Provide the [x, y] coordinate of the cell's center where the given text is located.  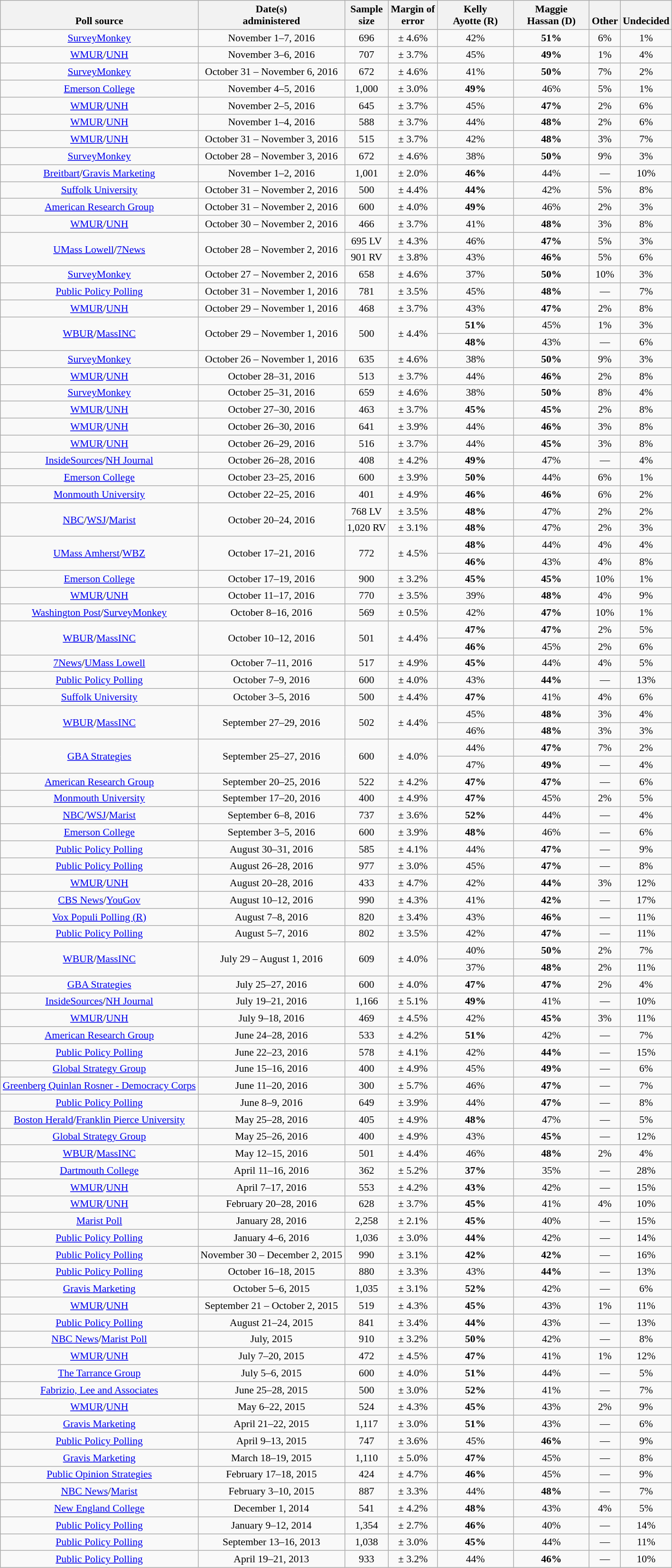
696 [366, 38]
Samplesize [366, 15]
January 9–12, 2014 [271, 1525]
April 11–16, 2016 [271, 1170]
± 5.7% [413, 1086]
517 [366, 663]
516 [366, 444]
August 21–24, 2015 [271, 1323]
January 4–6, 2016 [271, 1238]
901 RV [366, 258]
July 5–6, 2015 [271, 1373]
468 [366, 308]
December 1, 2014 [271, 1509]
UMass Amherst/WBZ [100, 553]
November 4–5, 2016 [271, 89]
Undecided [646, 15]
Washington Post/SurveyMonkey [100, 613]
1,166 [366, 1002]
659 [366, 393]
802 [366, 934]
October 31 – November 6, 2016 [271, 72]
± 5.0% [413, 1458]
July 19–21, 2016 [271, 1002]
524 [366, 1407]
October 26–28, 2016 [271, 461]
October 23–25, 2016 [271, 478]
472 [366, 1356]
466 [366, 224]
October 5–6, 2015 [271, 1289]
Breitbart/Gravis Marketing [100, 173]
August 7–8, 2016 [271, 917]
645 [366, 106]
900 [366, 579]
Marist Poll [100, 1221]
1,001 [366, 173]
2,258 [366, 1221]
October 31 – November 1, 2016 [271, 292]
June 8–9, 2016 [271, 1103]
1,020 RV [366, 528]
October 28–31, 2016 [271, 376]
424 [366, 1475]
October 28 – November 2, 2016 [271, 250]
August 5–7, 2016 [271, 934]
UMass Lowell/7News [100, 250]
± 0.5% [413, 613]
910 [366, 1339]
May 12–15, 2016 [271, 1154]
May 25–26, 2016 [271, 1137]
1,038 [366, 1542]
519 [366, 1306]
September 27–29, 2016 [271, 722]
October 27 – November 2, 2016 [271, 275]
KellyAyotte (R) [476, 15]
533 [366, 1035]
Fabrizio, Lee and Associates [100, 1390]
Date(s)administered [271, 15]
569 [366, 613]
October 26–29, 2016 [271, 444]
October 17–19, 2016 [271, 579]
747 [366, 1441]
NBC News/Marist [100, 1492]
Vox Populi Polling (R) [100, 917]
April 21–22, 2015 [271, 1424]
MaggieHassan (D) [551, 15]
July, 2015 [271, 1339]
February 20–28, 2016 [271, 1204]
Dartmouth College [100, 1170]
NBC News/Marist Poll [100, 1339]
628 [366, 1204]
± 3.8% [413, 258]
November 1–2, 2016 [271, 173]
August 20–28, 2016 [271, 883]
October 16–18, 2015 [271, 1272]
513 [366, 376]
695 LV [366, 241]
November 1–7, 2016 [271, 38]
658 [366, 275]
June 15–16, 2016 [271, 1069]
± 2.7% [413, 1525]
1,117 [366, 1424]
515 [366, 139]
Poll source [100, 15]
820 [366, 917]
Public Opinion Strategies [100, 1475]
October 7–11, 2016 [271, 663]
August 30–31, 2016 [271, 849]
841 [366, 1323]
772 [366, 553]
October 17–21, 2016 [271, 553]
401 [366, 494]
635 [366, 359]
649 [366, 1103]
502 [366, 722]
39% [476, 596]
May 25–28, 2016 [271, 1120]
April 7–17, 2016 [271, 1188]
781 [366, 292]
October 22–25, 2016 [271, 494]
November 30 – December 2, 2015 [271, 1255]
The Tarrance Group [100, 1373]
September 25–27, 2016 [271, 756]
September 21 – October 2, 2015 [271, 1306]
October 25–31, 2016 [271, 393]
July 9–18, 2016 [271, 1019]
July 29 – August 1, 2016 [271, 959]
September 17–20, 2016 [271, 798]
June 24–28, 2016 [271, 1035]
433 [366, 883]
300 [366, 1086]
October 10–12, 2016 [271, 638]
707 [366, 55]
November 2–5, 2016 [271, 106]
May 6–22, 2015 [271, 1407]
887 [366, 1492]
585 [366, 849]
October 7–9, 2016 [271, 680]
October 8–16, 2016 [271, 613]
October 11–17, 2016 [271, 596]
October 31 – November 3, 2016 [271, 139]
New England College [100, 1509]
April 9–13, 2015 [271, 1441]
Other [605, 15]
Margin oferror [413, 15]
16% [646, 1255]
Greenberg Quinlan Rosner - Democracy Corps [100, 1086]
28% [646, 1170]
1,000 [366, 89]
768 LV [366, 511]
June 11–20, 2016 [271, 1086]
February 3–10, 2015 [271, 1492]
October 30 – November 2, 2016 [271, 224]
641 [366, 427]
CBS News/YouGov [100, 900]
469 [366, 1019]
April 19–21, 2013 [271, 1559]
770 [366, 596]
7News/UMass Lowell [100, 663]
February 17–18, 2015 [271, 1475]
September 6–8, 2016 [271, 816]
October 3–5, 2016 [271, 697]
October 20–24, 2016 [271, 520]
October 26 – November 1, 2016 [271, 359]
463 [366, 410]
September 20–25, 2016 [271, 782]
17% [646, 900]
553 [366, 1188]
933 [366, 1559]
1,035 [366, 1289]
September 3–5, 2016 [271, 833]
588 [366, 122]
362 [366, 1170]
541 [366, 1509]
July 25–27, 2016 [271, 984]
522 [366, 782]
October 26–30, 2016 [271, 427]
± 5.2% [413, 1170]
August 26–28, 2016 [271, 866]
July 7–20, 2015 [271, 1356]
± 2.0% [413, 173]
October 27–30, 2016 [271, 410]
880 [366, 1272]
977 [366, 866]
609 [366, 959]
± 2.1% [413, 1221]
November 1–4, 2016 [271, 122]
August 10–12, 2016 [271, 900]
578 [366, 1052]
405 [366, 1120]
October 28 – November 3, 2016 [271, 157]
March 18–19, 2015 [271, 1458]
1,036 [366, 1238]
November 3–6, 2016 [271, 55]
408 [366, 461]
September 13–16, 2013 [271, 1542]
January 28, 2016 [271, 1221]
June 25–28, 2015 [271, 1390]
June 22–23, 2016 [271, 1052]
1,110 [366, 1458]
737 [366, 816]
Boston Herald/Franklin Pierce University [100, 1120]
± 5.1% [413, 1002]
1,354 [366, 1525]
35% [551, 1170]
